Pinpoint the cell where the given text exists, returning its [X, Y] midpoint coordinate. 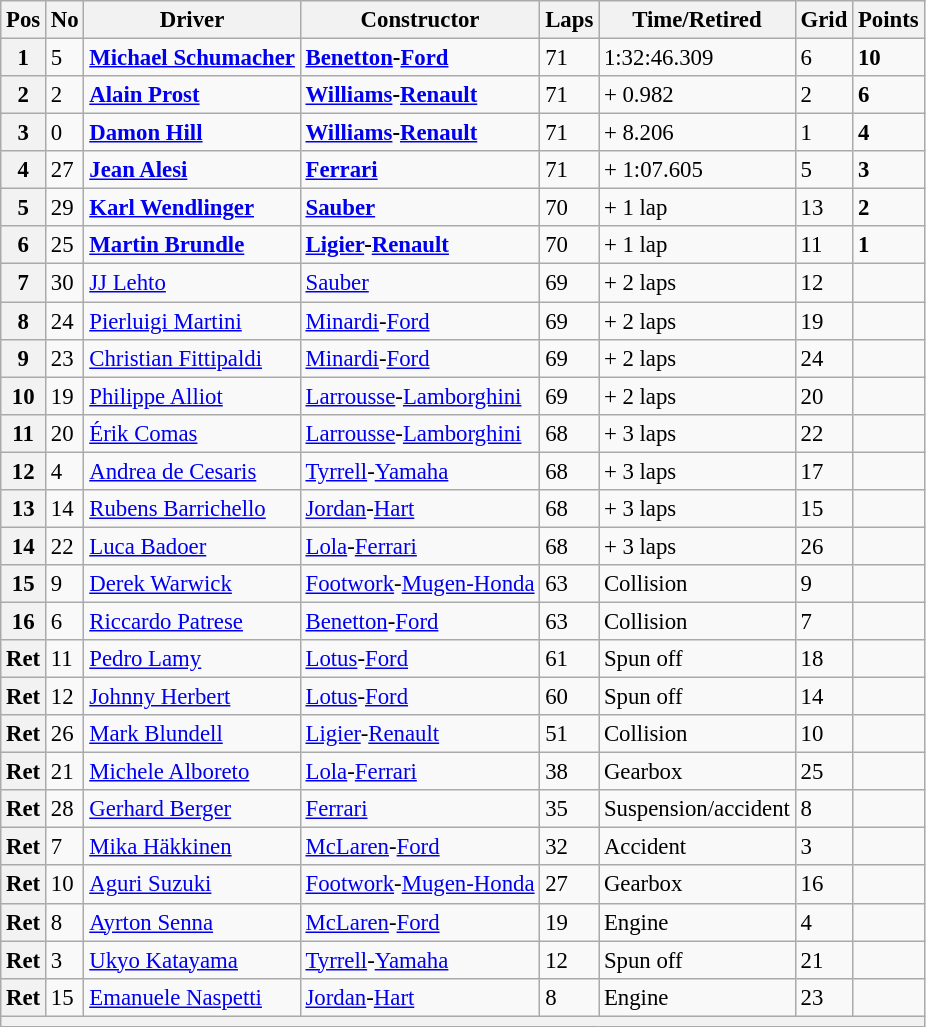
Ukyo Katayama [192, 960]
Mark Blundell [192, 734]
Laps [570, 20]
Mika Häkkinen [192, 847]
Pierluigi Martini [192, 321]
No [65, 20]
Christian Fittipaldi [192, 358]
Aguri Suzuki [192, 885]
Riccardo Patrese [192, 621]
Gerhard Berger [192, 809]
32 [570, 847]
Pedro Lamy [192, 659]
51 [570, 734]
+ 8.206 [698, 133]
29 [65, 208]
Michael Schumacher [192, 58]
Philippe Alliot [192, 396]
60 [570, 697]
Andrea de Cesaris [192, 471]
18 [824, 659]
61 [570, 659]
17 [824, 471]
Accident [698, 847]
Derek Warwick [192, 584]
Karl Wendlinger [192, 208]
Time/Retired [698, 20]
0 [65, 133]
Points [888, 20]
Michele Alboreto [192, 772]
Martin Brundle [192, 245]
Érik Comas [192, 433]
JJ Lehto [192, 283]
Luca Badoer [192, 546]
28 [65, 809]
Emanuele Naspetti [192, 997]
1:32:46.309 [698, 58]
Constructor [420, 20]
Damon Hill [192, 133]
30 [65, 283]
Johnny Herbert [192, 697]
+ 0.982 [698, 95]
35 [570, 809]
Jean Alesi [192, 170]
Rubens Barrichello [192, 509]
Alain Prost [192, 95]
Driver [192, 20]
Pos [24, 20]
38 [570, 772]
Ayrton Senna [192, 922]
Grid [824, 20]
Suspension/accident [698, 809]
+ 1:07.605 [698, 170]
